From the cell containing the given text, extract its center point as (X, Y) coordinate. 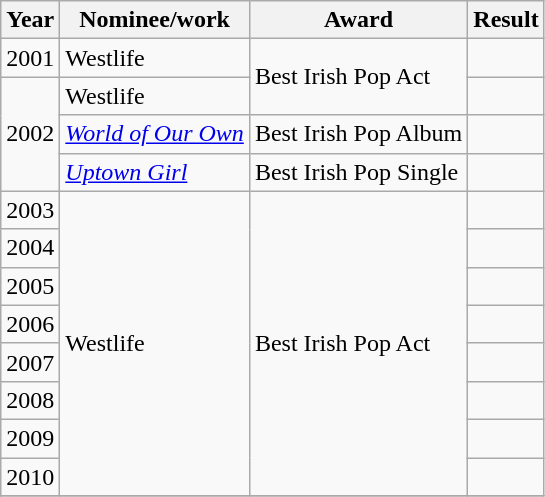
2003 (30, 210)
Best Irish Pop Album (358, 134)
2010 (30, 477)
2008 (30, 400)
World of Our Own (155, 134)
2009 (30, 438)
2005 (30, 286)
Best Irish Pop Single (358, 172)
Award (358, 20)
Nominee/work (155, 20)
Result (506, 20)
2004 (30, 248)
2002 (30, 134)
Year (30, 20)
Uptown Girl (155, 172)
2007 (30, 362)
2006 (30, 324)
2001 (30, 58)
